Search for the cell housing the specified text and yield its [x, y] center coordinate. 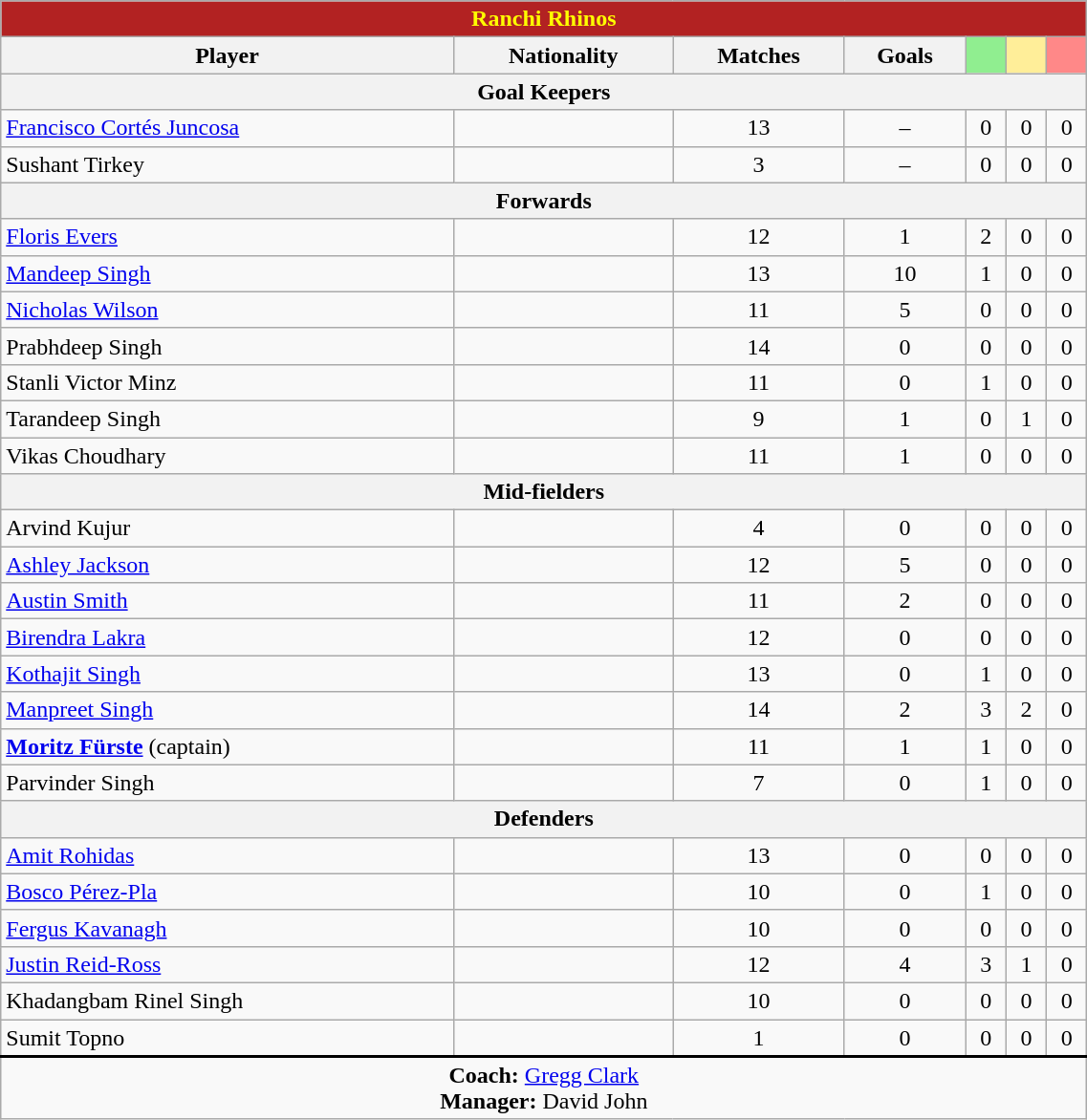
Mid-fielders [544, 492]
Amit Rohidas [228, 855]
Stanli Victor Minz [228, 382]
Goal Keepers [544, 92]
Bosco Pérez-Pla [228, 892]
Prabhdeep Singh [228, 346]
Player [228, 55]
Tarandeep Singh [228, 419]
Matches [759, 55]
Francisco Cortés Juncosa [228, 128]
Forwards [544, 201]
Fergus Kavanagh [228, 928]
Parvinder Singh [228, 783]
Floris Evers [228, 237]
Austin Smith [228, 601]
Nationality [563, 55]
Goals [905, 55]
Birendra Lakra [228, 637]
Vikas Choudhary [228, 456]
Kothajit Singh [228, 674]
Manpreet Singh [228, 710]
Sushant Tirkey [228, 164]
Justin Reid-Ross [228, 964]
Arvind Kujur [228, 528]
Nicholas Wilson [228, 310]
Moritz Fürste (captain) [228, 746]
Defenders [544, 819]
Khadangbam Rinel Singh [228, 1001]
9 [759, 419]
Mandeep Singh [228, 273]
Ranchi Rhinos [544, 19]
Coach: Gregg Clark Manager: David John [544, 1088]
7 [759, 783]
Sumit Topno [228, 1038]
Ashley Jackson [228, 565]
